Identify which cell holds the provided text, then report its (X, Y) central coordinate. 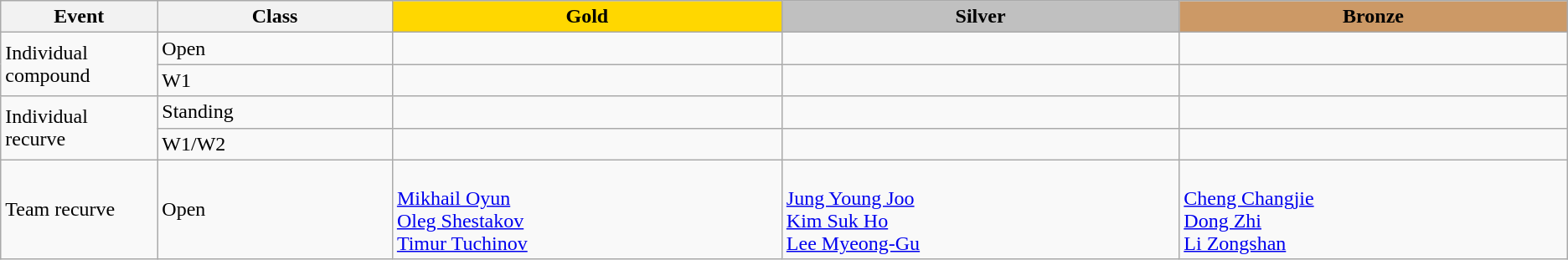
Gold (586, 17)
Individual compound (79, 64)
Event (79, 17)
Jung Young JooKim Suk HoLee Myeong-Gu (980, 209)
Standing (275, 112)
Bronze (1374, 17)
Class (275, 17)
Mikhail OyunOleg ShestakovTimur Tuchinov (586, 209)
Team recurve (79, 209)
Individual recurve (79, 128)
W1 (275, 80)
W1/W2 (275, 144)
Cheng ChangjieDong ZhiLi Zongshan (1374, 209)
Silver (980, 17)
